Scan for the cell matching the given text and deliver its [x, y] coordinate at center. 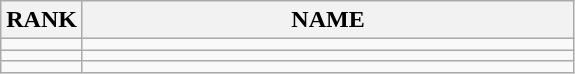
NAME [328, 20]
RANK [42, 20]
